Extract the (x, y) coordinate from the center of the cell holding the provided text.  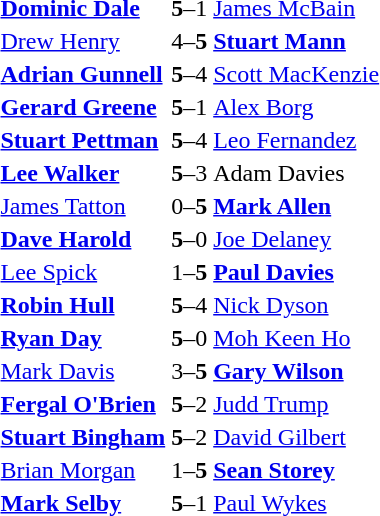
4–5 (190, 41)
3–5 (190, 371)
0–5 (190, 206)
5–3 (190, 173)
5–1 (190, 107)
